Locate the cell with the specified text and output its (x, y) center coordinate. 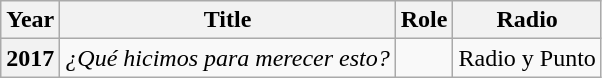
Role (424, 20)
¿Qué hicimos para merecer esto? (228, 58)
Radio (527, 20)
Title (228, 20)
Year (30, 20)
2017 (30, 58)
Radio y Punto (527, 58)
